Extract the [x, y] coordinate from the center of the cell holding the provided text.  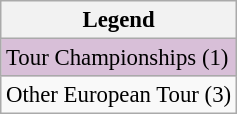
Other European Tour (3) [119, 95]
Tour Championships (1) [119, 58]
Legend [119, 20]
